Search for the cell housing the specified text and yield its [X, Y] center coordinate. 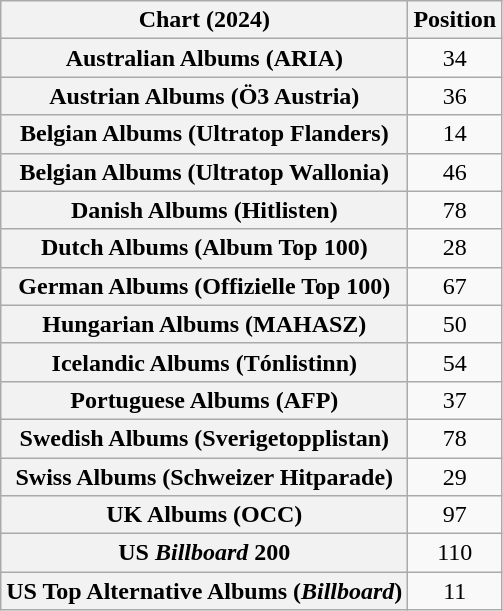
36 [455, 96]
Position [455, 20]
Portuguese Albums (AFP) [204, 400]
29 [455, 477]
Austrian Albums (Ö3 Austria) [204, 96]
Hungarian Albums (MAHASZ) [204, 324]
German Albums (Offizielle Top 100) [204, 286]
US Billboard 200 [204, 553]
34 [455, 58]
Swiss Albums (Schweizer Hitparade) [204, 477]
Icelandic Albums (Tónlistinn) [204, 362]
54 [455, 362]
46 [455, 172]
Danish Albums (Hitlisten) [204, 210]
Belgian Albums (Ultratop Wallonia) [204, 172]
67 [455, 286]
50 [455, 324]
Dutch Albums (Album Top 100) [204, 248]
US Top Alternative Albums (Billboard) [204, 591]
37 [455, 400]
UK Albums (OCC) [204, 515]
Swedish Albums (Sverigetopplistan) [204, 438]
Belgian Albums (Ultratop Flanders) [204, 134]
28 [455, 248]
97 [455, 515]
Chart (2024) [204, 20]
14 [455, 134]
11 [455, 591]
Australian Albums (ARIA) [204, 58]
110 [455, 553]
